Return the [x, y] coordinate for the center point of the cell that contains the specified text.  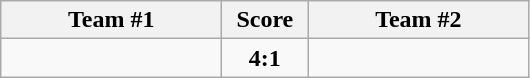
Team #2 [418, 20]
Team #1 [112, 20]
4:1 [265, 58]
Score [265, 20]
